Output the [X, Y] coordinate of the center of the cell containing the given text.  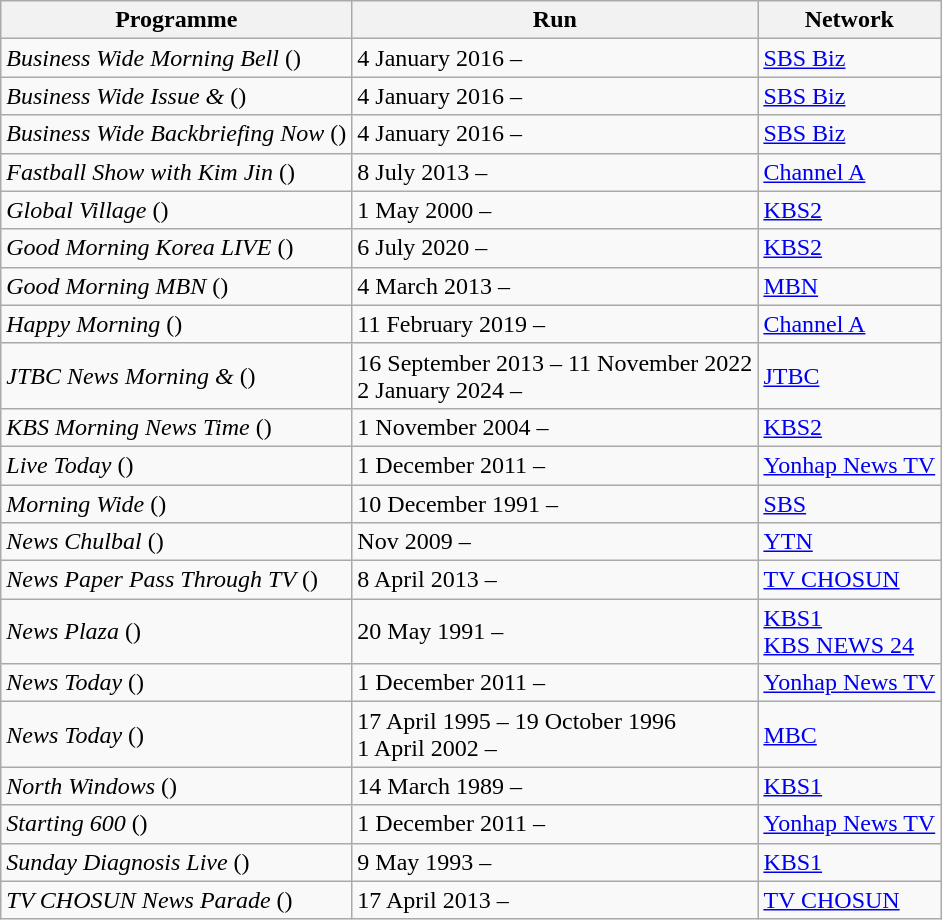
8 July 2013 – [555, 172]
TV CHOSUN News Parade () [176, 900]
JTBC [850, 376]
Live Today () [176, 465]
Morning Wide () [176, 503]
Good Morning Korea LIVE () [176, 248]
6 July 2020 – [555, 248]
9 May 1993 – [555, 862]
16 September 2013 – 11 November 20222 January 2024 – [555, 376]
11 February 2019 – [555, 324]
Nov 2009 – [555, 542]
North Windows () [176, 786]
News Chulbal () [176, 542]
Fastball Show with Kim Jin () [176, 172]
Happy Morning () [176, 324]
Good Morning MBN () [176, 286]
JTBC News Morning & () [176, 376]
Sunday Diagnosis Live () [176, 862]
Starting 600 () [176, 824]
10 December 1991 – [555, 503]
20 May 1991 – [555, 632]
14 March 1989 – [555, 786]
Business Wide Issue & () [176, 96]
17 April 1995 – 19 October 19961 April 2002 – [555, 734]
YTN [850, 542]
MBN [850, 286]
Business Wide Backbriefing Now () [176, 134]
Network [850, 20]
News Paper Pass Through TV () [176, 580]
4 March 2013 – [555, 286]
8 April 2013 – [555, 580]
Global Village () [176, 210]
Business Wide Morning Bell () [176, 58]
1 May 2000 – [555, 210]
KBS1KBS NEWS 24 [850, 632]
MBC [850, 734]
17 April 2013 – [555, 900]
Programme [176, 20]
News Plaza () [176, 632]
1 November 2004 – [555, 427]
KBS Morning News Time () [176, 427]
Run [555, 20]
SBS [850, 503]
